Identify which cell holds the provided text, then report its (X, Y) central coordinate. 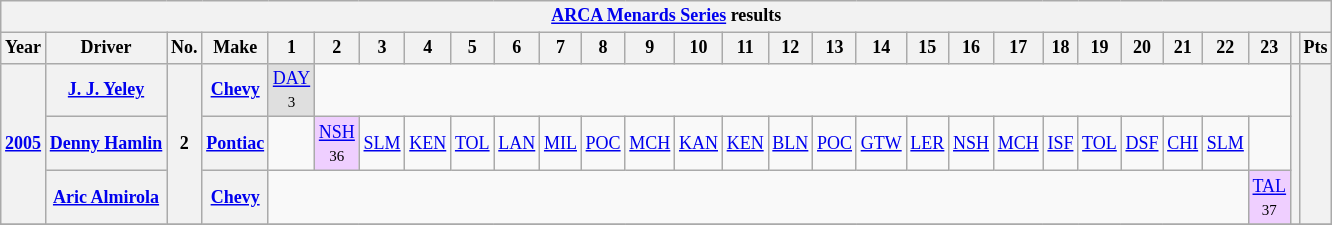
Pontiac (236, 144)
DAY3 (291, 90)
10 (699, 48)
4 (428, 48)
17 (1018, 48)
6 (517, 48)
5 (472, 48)
13 (835, 48)
12 (790, 48)
15 (928, 48)
21 (1183, 48)
Aric Almirola (106, 197)
9 (650, 48)
2005 (24, 144)
J. J. Yeley (106, 90)
7 (561, 48)
MIL (561, 144)
Make (236, 48)
20 (1142, 48)
Driver (106, 48)
1 (291, 48)
ARCA Menards Series results (666, 16)
LAN (517, 144)
14 (881, 48)
KAN (699, 144)
3 (382, 48)
DSF (1142, 144)
CHI (1183, 144)
ISF (1060, 144)
LER (928, 144)
8 (603, 48)
Year (24, 48)
23 (1269, 48)
NSH (972, 144)
NSH36 (338, 144)
BLN (790, 144)
19 (1100, 48)
No. (184, 48)
11 (745, 48)
Denny Hamlin (106, 144)
Pts (1316, 48)
16 (972, 48)
GTW (881, 144)
18 (1060, 48)
TAL37 (1269, 197)
22 (1225, 48)
